Extract the [x, y] coordinate from the center of the cell holding the provided text.  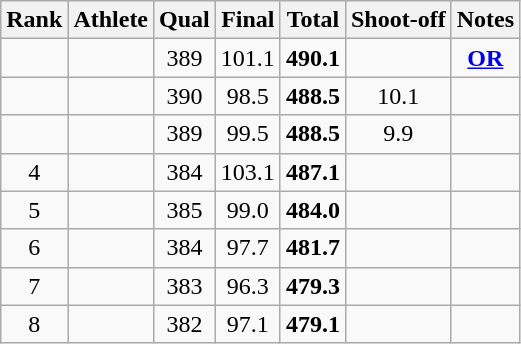
97.1 [248, 324]
Notes [485, 20]
481.7 [312, 248]
103.1 [248, 172]
5 [34, 210]
Qual [185, 20]
10.1 [398, 96]
Rank [34, 20]
Total [312, 20]
484.0 [312, 210]
7 [34, 286]
490.1 [312, 58]
9.9 [398, 134]
98.5 [248, 96]
385 [185, 210]
Athlete [111, 20]
6 [34, 248]
96.3 [248, 286]
99.5 [248, 134]
8 [34, 324]
479.1 [312, 324]
487.1 [312, 172]
383 [185, 286]
Shoot-off [398, 20]
101.1 [248, 58]
390 [185, 96]
4 [34, 172]
382 [185, 324]
Final [248, 20]
479.3 [312, 286]
97.7 [248, 248]
OR [485, 58]
99.0 [248, 210]
